Search for the cell housing the specified text and yield its [X, Y] center coordinate. 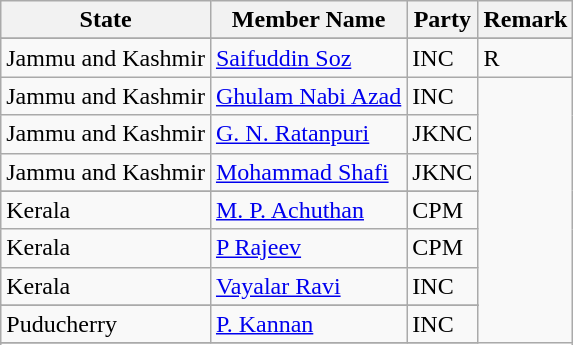
M. P. Achuthan [308, 210]
Vayalar Ravi [308, 286]
P. Kannan [308, 324]
Ghulam Nabi Azad [308, 96]
R [526, 58]
Remark [526, 20]
Member Name [308, 20]
Saifuddin Soz [308, 58]
Party [442, 20]
G. N. Ratanpuri [308, 134]
State [106, 20]
Mohammad Shafi [308, 172]
Puducherry [106, 324]
P Rajeev [308, 248]
